Extract the [x, y] coordinate from the center of the cell holding the provided text.  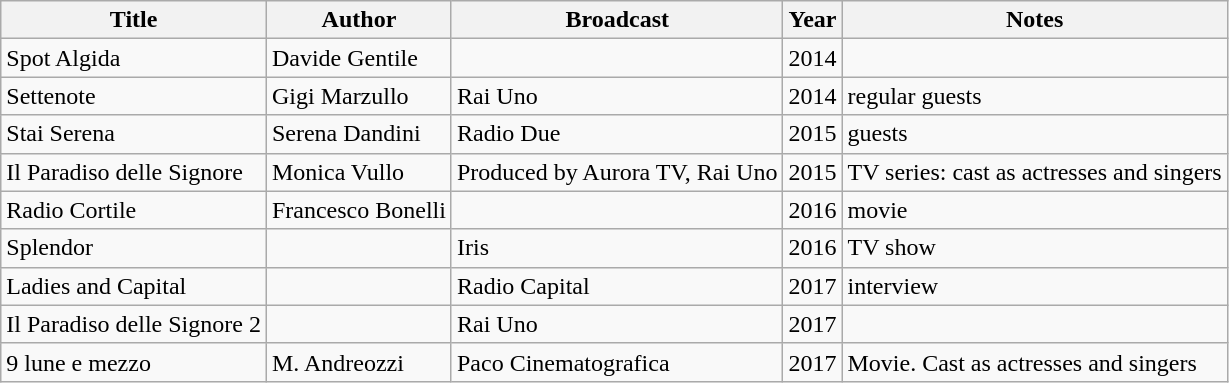
Paco Cinematografica [616, 362]
Title [134, 20]
Il Paradiso delle Signore [134, 172]
Radio Capital [616, 286]
Notes [1034, 20]
Francesco Bonelli [358, 210]
Splendor [134, 248]
guests [1034, 134]
Il Paradiso delle Signore 2 [134, 324]
Radio Cortile [134, 210]
TV show [1034, 248]
movie [1034, 210]
Gigi Marzullo [358, 96]
Settenote [134, 96]
TV series: cast as actresses and singers [1034, 172]
interview [1034, 286]
Movie. Cast as actresses and singers [1034, 362]
Spot Algida [134, 58]
Iris [616, 248]
M. Andreozzi [358, 362]
Ladies and Capital [134, 286]
Stai Serena [134, 134]
Serena Dandini [358, 134]
regular guests [1034, 96]
Monica Vullo [358, 172]
Year [812, 20]
Broadcast [616, 20]
Davide Gentile [358, 58]
9 lune e mezzo [134, 362]
Author [358, 20]
Radio Due [616, 134]
Produced by Aurora TV, Rai Uno [616, 172]
